Locate the cell with the specified text and output its (X, Y) center coordinate. 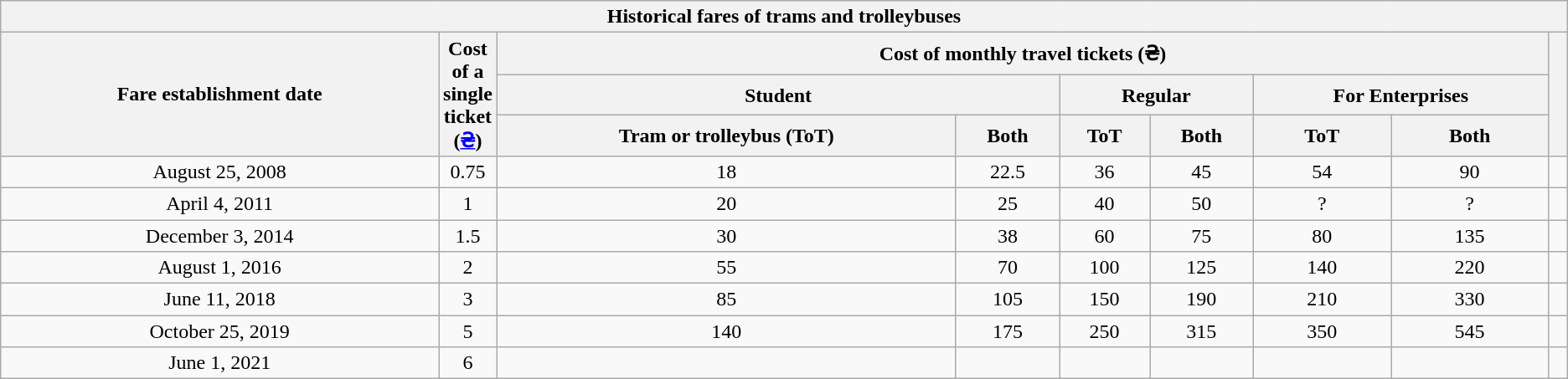
18 (726, 172)
105 (1007, 300)
25 (1007, 203)
Student (777, 95)
June 1, 2021 (219, 363)
5 (468, 331)
Regular (1156, 95)
August 1, 2016 (219, 268)
330 (1470, 300)
50 (1201, 203)
Fare establishment date (219, 95)
70 (1007, 268)
45 (1201, 172)
Cost of a single ticket (₴) (468, 95)
August 25, 2008 (219, 172)
Cost of monthly travel tickets (₴) (1022, 54)
3 (468, 300)
30 (726, 235)
June 11, 2018 (219, 300)
54 (1322, 172)
545 (1470, 331)
85 (726, 300)
60 (1105, 235)
250 (1105, 331)
1.5 (468, 235)
April 4, 2011 (219, 203)
October 25, 2019 (219, 331)
80 (1322, 235)
220 (1470, 268)
December 3, 2014 (219, 235)
38 (1007, 235)
2 (468, 268)
22.5 (1007, 172)
40 (1105, 203)
125 (1201, 268)
36 (1105, 172)
100 (1105, 268)
190 (1201, 300)
6 (468, 363)
150 (1105, 300)
Tram or trolleybus (ToT) (726, 136)
135 (1470, 235)
20 (726, 203)
1 (468, 203)
350 (1322, 331)
210 (1322, 300)
315 (1201, 331)
For Enterprises (1400, 95)
175 (1007, 331)
75 (1201, 235)
0.75 (468, 172)
Historical fares of trams and trolleybuses (784, 17)
55 (726, 268)
90 (1470, 172)
